Find where the given text appears and provide that cell's center as [X, Y] coordinate. 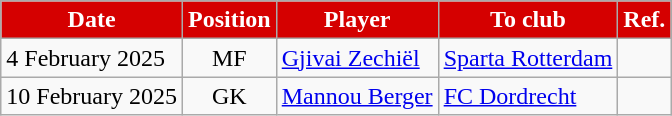
GK [229, 96]
Player [357, 20]
To club [528, 20]
Gjivai Zechiël [357, 58]
Ref. [644, 20]
Mannou Berger [357, 96]
MF [229, 58]
4 February 2025 [92, 58]
Sparta Rotterdam [528, 58]
Position [229, 20]
FC Dordrecht [528, 96]
10 February 2025 [92, 96]
Date [92, 20]
